From the cell containing the given text, extract its center point as [x, y] coordinate. 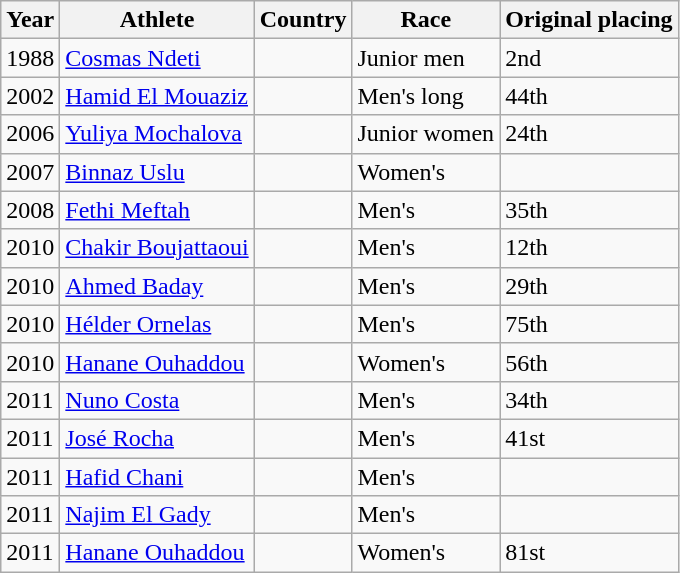
Binnaz Uslu [157, 172]
Junior women [426, 134]
Nuno Costa [157, 400]
29th [589, 286]
Men's long [426, 96]
41st [589, 438]
Country [303, 20]
35th [589, 210]
Fethi Meftah [157, 210]
Ahmed Baday [157, 286]
Cosmas Ndeti [157, 58]
2008 [30, 210]
Original placing [589, 20]
Chakir Boujattaoui [157, 248]
Yuliya Mochalova [157, 134]
Athlete [157, 20]
2007 [30, 172]
2nd [589, 58]
75th [589, 324]
José Rocha [157, 438]
81st [589, 553]
34th [589, 400]
56th [589, 362]
Hélder Ornelas [157, 324]
Najim El Gady [157, 515]
Hamid El Mouaziz [157, 96]
Junior men [426, 58]
Hafid Chani [157, 477]
Year [30, 20]
12th [589, 248]
44th [589, 96]
1988 [30, 58]
24th [589, 134]
2002 [30, 96]
2006 [30, 134]
Race [426, 20]
